Search for the cell housing the specified text and yield its (X, Y) center coordinate. 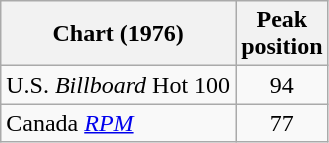
Canada RPM (118, 123)
77 (282, 123)
Chart (1976) (118, 34)
U.S. Billboard Hot 100 (118, 85)
94 (282, 85)
Peakposition (282, 34)
